For the text-containing cell, return its midpoint in [x, y] coordinate format. 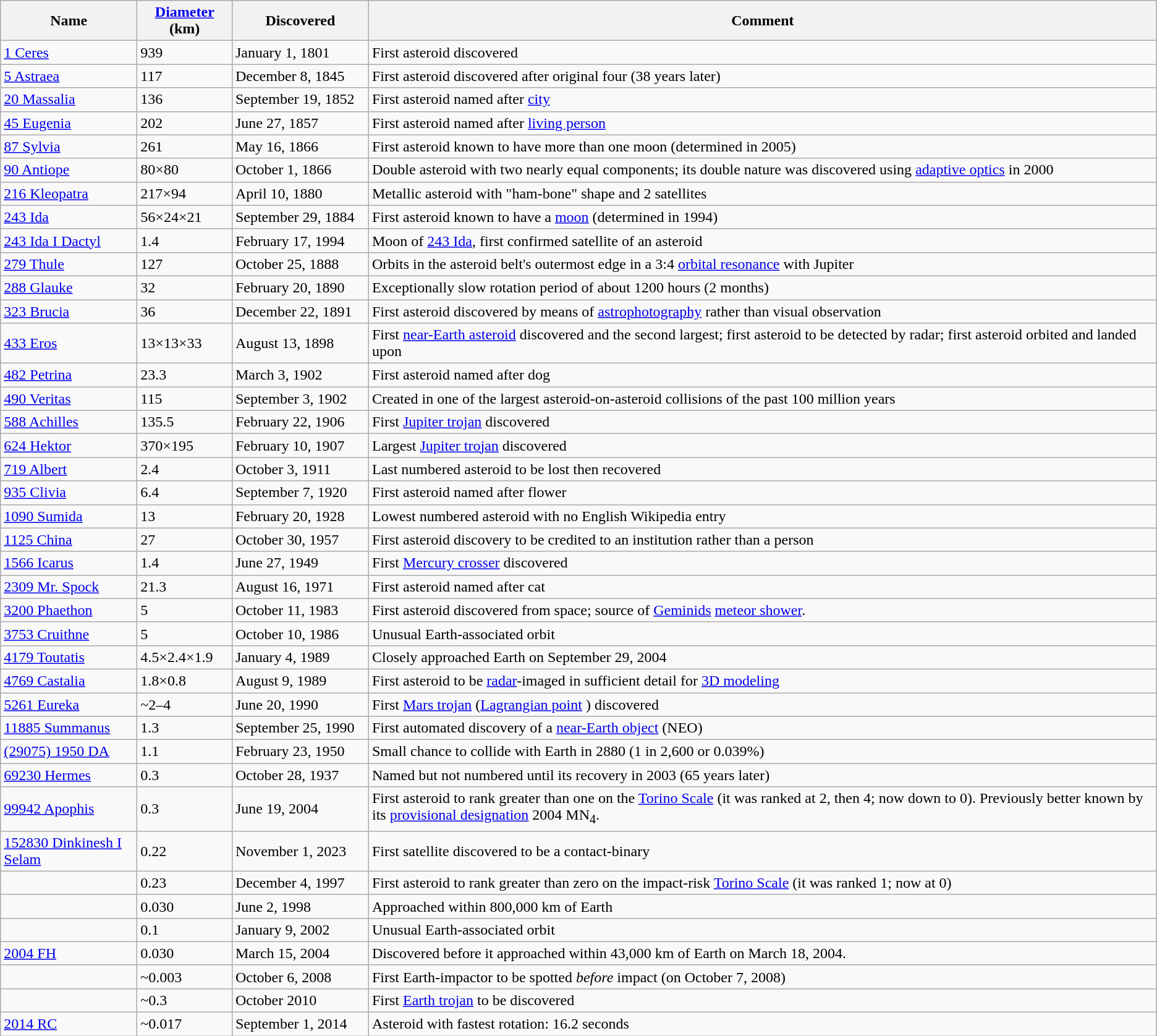
First asteroid named after city [763, 100]
279 Thule [69, 264]
490 Veritas [69, 399]
Diameter (km) [185, 21]
3200 Phaethon [69, 610]
482 Petrina [69, 375]
45 Eugenia [69, 123]
90 Antiope [69, 170]
March 3, 1902 [300, 375]
Discovered before it approached within 43,000 km of Earth on March 18, 2004. [763, 953]
(29075) 1950 DA [69, 752]
288 Glauke [69, 287]
First near-Earth asteroid discovered and the second largest; first asteroid to be detected by radar; first asteroid orbited and landed upon [763, 344]
June 20, 1990 [300, 704]
588 Achilles [69, 422]
February 20, 1928 [300, 516]
First asteroid known to have more than one moon (determined in 2005) [763, 146]
Name [69, 21]
October 10, 1986 [300, 634]
135.5 [185, 422]
32 [185, 287]
First asteroid named after cat [763, 587]
First asteroid discovered [763, 53]
4769 Castalia [69, 681]
February 20, 1890 [300, 287]
December 8, 1845 [300, 76]
~0.3 [185, 1000]
1.8×0.8 [185, 681]
September 25, 1990 [300, 728]
1090 Sumida [69, 516]
Created in one of the largest asteroid-on-asteroid collisions of the past 100 million years [763, 399]
First automated discovery of a near-Earth object (NEO) [763, 728]
First Mars trojan (Lagrangian point ) discovered [763, 704]
1125 China [69, 540]
2.4 [185, 469]
June 27, 1949 [300, 563]
13 [185, 516]
First asteroid discovery to be credited to an institution rather than a person [763, 540]
Metallic asteroid with "ham-bone" shape and 2 satellites [763, 193]
Last numbered asteroid to be lost then recovered [763, 469]
433 Eros [69, 344]
~0.017 [185, 1024]
202 [185, 123]
January 4, 1989 [300, 657]
719 Albert [69, 469]
~0.003 [185, 977]
September 19, 1852 [300, 100]
323 Brucia [69, 311]
December 22, 1891 [300, 311]
Named but not numbered until its recovery in 2003 (65 years later) [763, 775]
0.23 [185, 883]
Largest Jupiter trojan discovered [763, 446]
October 30, 1957 [300, 540]
September 29, 1884 [300, 217]
4179 Toutatis [69, 657]
939 [185, 53]
November 1, 2023 [300, 851]
23.3 [185, 375]
243 Ida I Dactyl [69, 240]
1 Ceres [69, 53]
August 13, 1898 [300, 344]
September 3, 1902 [300, 399]
4.5×2.4×1.9 [185, 657]
80×80 [185, 170]
Small chance to collide with Earth in 2880 (1 in 2,600 or 0.039%) [763, 752]
370×195 [185, 446]
January 9, 2002 [300, 930]
First asteroid named after flower [763, 493]
May 16, 1866 [300, 146]
First asteroid named after living person [763, 123]
1566 Icarus [69, 563]
October 1, 1866 [300, 170]
13×13×33 [185, 344]
261 [185, 146]
~2–4 [185, 704]
5 Astraea [69, 76]
Approached within 800,000 km of Earth [763, 906]
21.3 [185, 587]
11885 Summanus [69, 728]
2309 Mr. Spock [69, 587]
September 1, 2014 [300, 1024]
October 3, 1911 [300, 469]
October 28, 1937 [300, 775]
June 27, 1857 [300, 123]
Lowest numbered asteroid with no English Wikipedia entry [763, 516]
Double asteroid with two nearly equal components; its double nature was discovered using adaptive optics in 2000 [763, 170]
October 11, 1983 [300, 610]
136 [185, 100]
624 Hektor [69, 446]
June 2, 1998 [300, 906]
October 6, 2008 [300, 977]
February 22, 1906 [300, 422]
6.4 [185, 493]
Comment [763, 21]
February 23, 1950 [300, 752]
0.22 [185, 851]
Orbits in the asteroid belt's outermost edge in a 3:4 orbital resonance with Jupiter [763, 264]
April 10, 1880 [300, 193]
August 16, 1971 [300, 587]
First asteroid to rank greater than zero on the impact-risk Torino Scale (it was ranked 1; now at 0) [763, 883]
First asteroid discovered from space; source of Geminids meteor shower. [763, 610]
87 Sylvia [69, 146]
117 [185, 76]
217×94 [185, 193]
0.1 [185, 930]
First satellite discovered to be a contact-binary [763, 851]
First asteroid known to have a moon (determined in 1994) [763, 217]
216 Kleopatra [69, 193]
June 19, 2004 [300, 809]
243 Ida [69, 217]
First asteroid named after dog [763, 375]
3753 Cruithne [69, 634]
February 10, 1907 [300, 446]
Exceptionally slow rotation period of about 1200 hours (2 months) [763, 287]
5261 Eureka [69, 704]
115 [185, 399]
March 15, 2004 [300, 953]
Discovered [300, 21]
152830 Dinkinesh I Selam [69, 851]
99942 Apophis [69, 809]
First asteroid discovered after original four (38 years later) [763, 76]
December 4, 1997 [300, 883]
October 25, 1888 [300, 264]
First Jupiter trojan discovered [763, 422]
First Earth-impactor to be spotted before impact (on October 7, 2008) [763, 977]
February 17, 1994 [300, 240]
Closely approached Earth on September 29, 2004 [763, 657]
First asteroid discovered by means of astrophotography rather than visual observation [763, 311]
69230 Hermes [69, 775]
First Mercury crosser discovered [763, 563]
1.3 [185, 728]
2014 RC [69, 1024]
Moon of 243 Ida, first confirmed satellite of an asteroid [763, 240]
September 7, 1920 [300, 493]
January 1, 1801 [300, 53]
Asteroid with fastest rotation: 16.2 seconds [763, 1024]
1.1 [185, 752]
August 9, 1989 [300, 681]
935 Clivia [69, 493]
20 Massalia [69, 100]
127 [185, 264]
First asteroid to be radar-imaged in sufficient detail for 3D modeling [763, 681]
2004 FH [69, 953]
First Earth trojan to be discovered [763, 1000]
27 [185, 540]
56×24×21 [185, 217]
36 [185, 311]
October 2010 [300, 1000]
